Extract the [x, y] coordinate from the center of the cell holding the provided text.  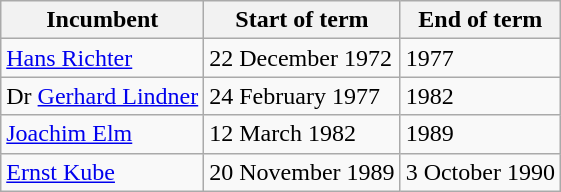
12 March 1982 [302, 134]
22 December 1972 [302, 58]
Ernst Kube [102, 172]
3 October 1990 [480, 172]
24 February 1977 [302, 96]
End of term [480, 20]
Joachim Elm [102, 134]
Incumbent [102, 20]
Start of term [302, 20]
1982 [480, 96]
Hans Richter [102, 58]
20 November 1989 [302, 172]
1977 [480, 58]
Dr Gerhard Lindner [102, 96]
1989 [480, 134]
